Provide the (X, Y) coordinate of the cell's center where the given text is located.  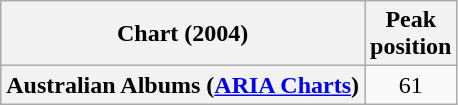
Peakposition (411, 34)
Australian Albums (ARIA Charts) (183, 85)
Chart (2004) (183, 34)
61 (411, 85)
